Return the (x, y) coordinate for the center point of the cell that contains the specified text.  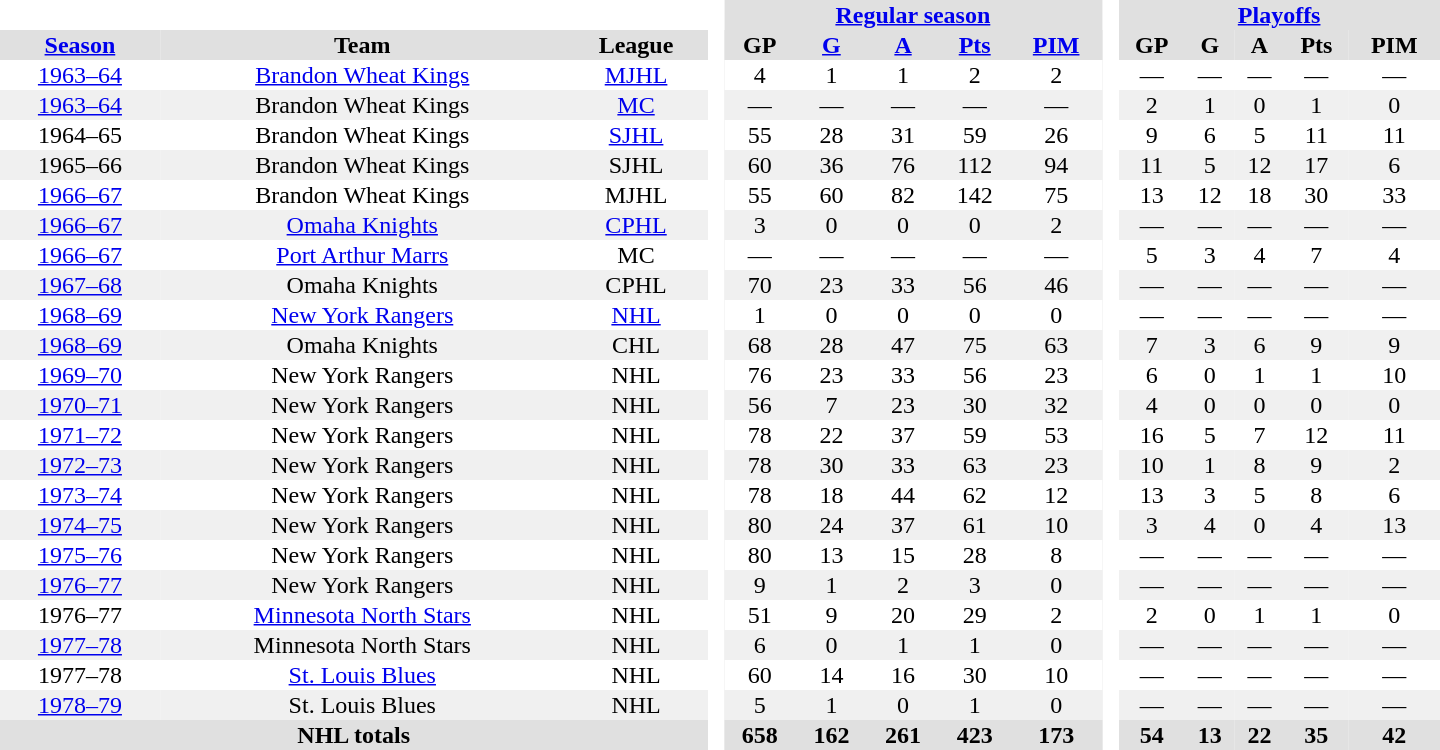
94 (1056, 165)
Regular season (913, 15)
62 (975, 495)
47 (903, 345)
1974–75 (80, 525)
1970–71 (80, 405)
1967–68 (80, 285)
17 (1316, 165)
1964–65 (80, 135)
31 (903, 135)
Team (362, 45)
1971–72 (80, 435)
70 (760, 285)
1965–66 (80, 165)
35 (1316, 735)
46 (1056, 285)
42 (1394, 735)
1978–79 (80, 705)
53 (1056, 435)
658 (760, 735)
261 (903, 735)
29 (975, 615)
1969–70 (80, 375)
15 (903, 555)
68 (760, 345)
League (636, 45)
32 (1056, 405)
173 (1056, 735)
Port Arthur Marrs (362, 255)
112 (975, 165)
1972–73 (80, 465)
82 (903, 195)
1973–74 (80, 495)
14 (832, 675)
Season (80, 45)
51 (760, 615)
142 (975, 195)
24 (832, 525)
44 (903, 495)
61 (975, 525)
1975–76 (80, 555)
CHL (636, 345)
162 (832, 735)
26 (1056, 135)
423 (975, 735)
Playoffs (1279, 15)
20 (903, 615)
NHL totals (354, 735)
36 (832, 165)
54 (1152, 735)
